Search for the cell housing the specified text and yield its [X, Y] center coordinate. 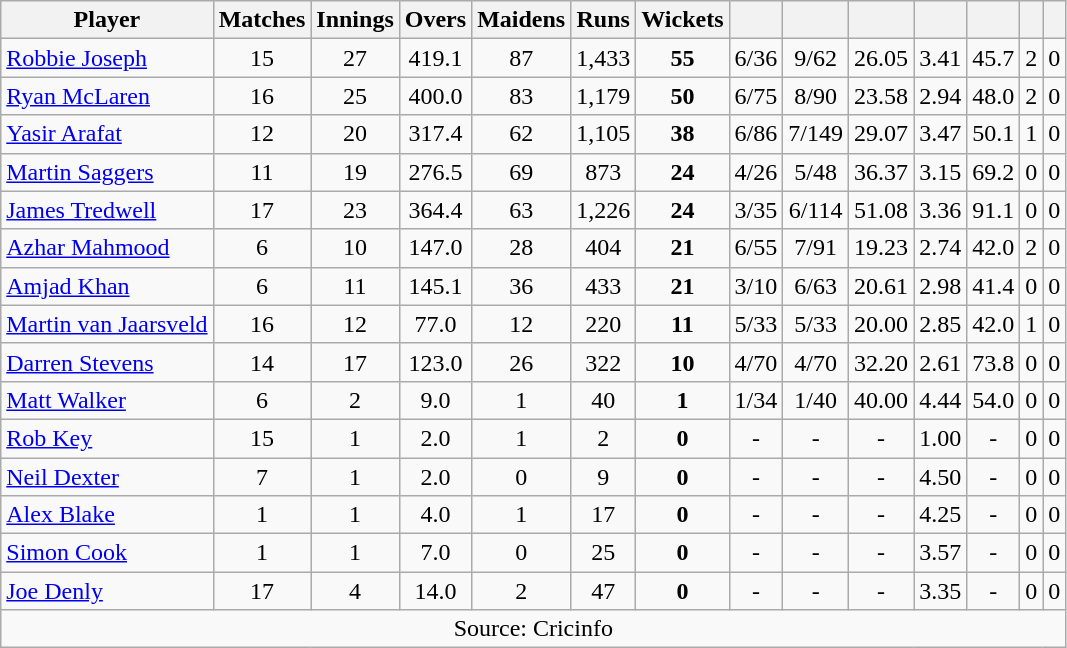
3/35 [756, 210]
29.07 [882, 134]
Simon Cook [107, 553]
36.37 [882, 172]
23.58 [882, 96]
364.4 [435, 210]
38 [682, 134]
9/62 [816, 58]
Matt Walker [107, 400]
3.15 [940, 172]
1,226 [604, 210]
400.0 [435, 96]
9 [604, 477]
9.0 [435, 400]
Player [107, 20]
36 [522, 286]
73.8 [994, 362]
123.0 [435, 362]
41.4 [994, 286]
47 [604, 591]
32.20 [882, 362]
14 [262, 362]
Runs [604, 20]
Wickets [682, 20]
Martin van Jaarsveld [107, 324]
27 [355, 58]
6/55 [756, 248]
20.00 [882, 324]
26.05 [882, 58]
28 [522, 248]
3.47 [940, 134]
Amjad Khan [107, 286]
Maidens [522, 20]
48.0 [994, 96]
7/91 [816, 248]
20 [355, 134]
Ryan McLaren [107, 96]
1/34 [756, 400]
2.61 [940, 362]
3.35 [940, 591]
Joe Denly [107, 591]
145.1 [435, 286]
4.44 [940, 400]
Yasir Arafat [107, 134]
2.85 [940, 324]
1.00 [940, 438]
7 [262, 477]
6/75 [756, 96]
6/36 [756, 58]
6/86 [756, 134]
51.08 [882, 210]
404 [604, 248]
91.1 [994, 210]
James Tredwell [107, 210]
4.25 [940, 515]
45.7 [994, 58]
19 [355, 172]
50.1 [994, 134]
50 [682, 96]
14.0 [435, 591]
1,433 [604, 58]
7/149 [816, 134]
19.23 [882, 248]
54.0 [994, 400]
3.41 [940, 58]
Martin Saggers [107, 172]
1/40 [816, 400]
Robbie Joseph [107, 58]
40 [604, 400]
220 [604, 324]
6/114 [816, 210]
276.5 [435, 172]
26 [522, 362]
2.94 [940, 96]
62 [522, 134]
87 [522, 58]
20.61 [882, 286]
4.50 [940, 477]
873 [604, 172]
Azhar Mahmood [107, 248]
1,105 [604, 134]
77.0 [435, 324]
7.0 [435, 553]
4/26 [756, 172]
69 [522, 172]
3.36 [940, 210]
1,179 [604, 96]
83 [522, 96]
4.0 [435, 515]
Alex Blake [107, 515]
8/90 [816, 96]
2.98 [940, 286]
4 [355, 591]
Overs [435, 20]
Rob Key [107, 438]
5/48 [816, 172]
23 [355, 210]
322 [604, 362]
55 [682, 58]
Matches [262, 20]
3.57 [940, 553]
Darren Stevens [107, 362]
40.00 [882, 400]
63 [522, 210]
433 [604, 286]
Innings [355, 20]
2.74 [940, 248]
419.1 [435, 58]
6/63 [816, 286]
3/10 [756, 286]
Neil Dexter [107, 477]
Source: Cricinfo [534, 629]
69.2 [994, 172]
147.0 [435, 248]
317.4 [435, 134]
